Provide the [X, Y] coordinate of the cell's center where the given text is located.  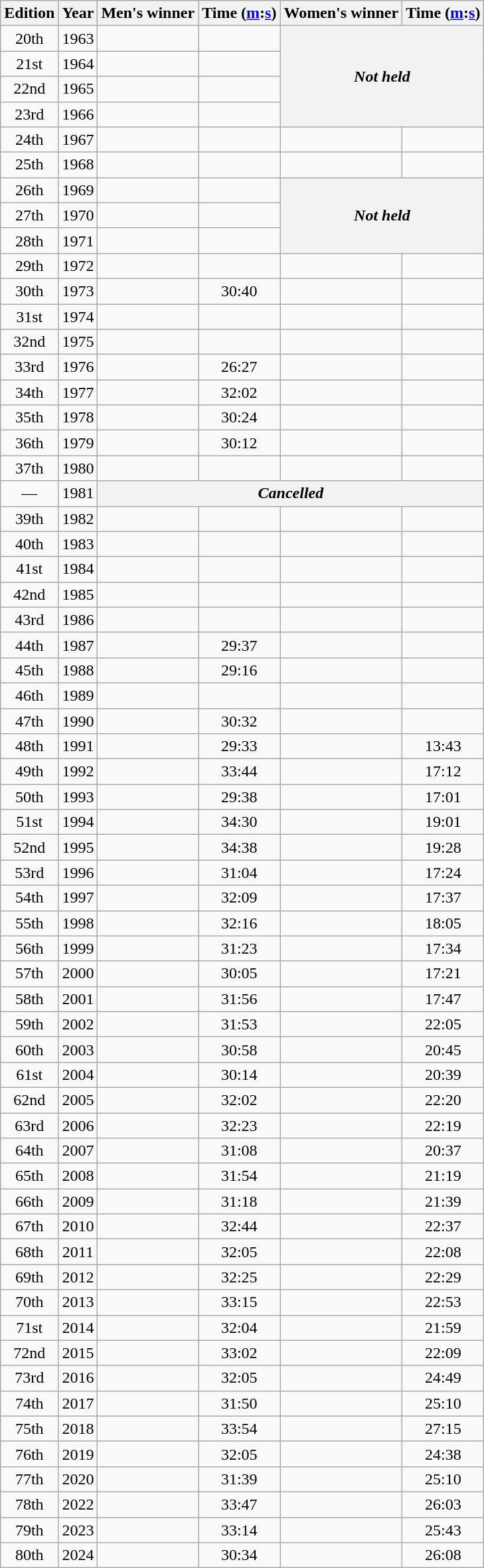
2020 [78, 1479]
Women's winner [341, 13]
41st [29, 569]
27:15 [444, 1429]
80th [29, 1555]
2015 [78, 1353]
70th [29, 1302]
21:19 [444, 1176]
32nd [29, 342]
1982 [78, 519]
30:12 [239, 443]
29:37 [239, 645]
1977 [78, 392]
Men's winner [148, 13]
1985 [78, 594]
25:43 [444, 1529]
59th [29, 1024]
17:21 [444, 974]
1993 [78, 797]
30:32 [239, 721]
31:53 [239, 1024]
48th [29, 746]
30:40 [239, 291]
31:08 [239, 1151]
13:43 [444, 746]
1995 [78, 847]
2003 [78, 1049]
33:54 [239, 1429]
29:33 [239, 746]
43rd [29, 620]
31:23 [239, 948]
1999 [78, 948]
20:37 [444, 1151]
1968 [78, 165]
34:30 [239, 822]
1987 [78, 645]
1998 [78, 923]
57th [29, 974]
1974 [78, 317]
31st [29, 317]
2017 [78, 1403]
30:05 [239, 974]
1991 [78, 746]
21st [29, 64]
2009 [78, 1201]
2011 [78, 1252]
31:56 [239, 999]
22:20 [444, 1100]
47th [29, 721]
1973 [78, 291]
1989 [78, 695]
22:53 [444, 1302]
1984 [78, 569]
32:09 [239, 898]
Edition [29, 13]
24:38 [444, 1454]
2016 [78, 1378]
74th [29, 1403]
71st [29, 1328]
31:54 [239, 1176]
31:04 [239, 873]
30th [29, 291]
2001 [78, 999]
1975 [78, 342]
2024 [78, 1555]
67th [29, 1227]
54th [29, 898]
2010 [78, 1227]
19:28 [444, 847]
1971 [78, 240]
1996 [78, 873]
50th [29, 797]
64th [29, 1151]
2018 [78, 1429]
1997 [78, 898]
29:16 [239, 670]
17:12 [444, 772]
62nd [29, 1100]
24th [29, 139]
Cancelled [291, 493]
51st [29, 822]
27th [29, 215]
33rd [29, 367]
1983 [78, 544]
22:05 [444, 1024]
33:44 [239, 772]
17:24 [444, 873]
1964 [78, 64]
37th [29, 468]
55th [29, 923]
2013 [78, 1302]
30:58 [239, 1049]
2002 [78, 1024]
1981 [78, 493]
19:01 [444, 822]
1994 [78, 822]
52nd [29, 847]
32:25 [239, 1277]
21:59 [444, 1328]
2022 [78, 1504]
2000 [78, 974]
24:49 [444, 1378]
31:39 [239, 1479]
1967 [78, 139]
34th [29, 392]
26:03 [444, 1504]
2012 [78, 1277]
17:47 [444, 999]
33:14 [239, 1529]
18:05 [444, 923]
23rd [29, 114]
2004 [78, 1075]
39th [29, 519]
77th [29, 1479]
20th [29, 39]
56th [29, 948]
75th [29, 1429]
60th [29, 1049]
29th [29, 266]
36th [29, 443]
— [29, 493]
22nd [29, 89]
28th [29, 240]
33:15 [239, 1302]
69th [29, 1277]
33:47 [239, 1504]
42nd [29, 594]
32:04 [239, 1328]
53rd [29, 873]
2005 [78, 1100]
22:09 [444, 1353]
22:08 [444, 1252]
49th [29, 772]
20:39 [444, 1075]
40th [29, 544]
61st [29, 1075]
31:50 [239, 1403]
1963 [78, 39]
45th [29, 670]
79th [29, 1529]
2023 [78, 1529]
17:37 [444, 898]
76th [29, 1454]
2008 [78, 1176]
1966 [78, 114]
1990 [78, 721]
58th [29, 999]
34:38 [239, 847]
1976 [78, 367]
29:38 [239, 797]
72nd [29, 1353]
30:14 [239, 1075]
22:19 [444, 1126]
1986 [78, 620]
65th [29, 1176]
63rd [29, 1126]
17:34 [444, 948]
1978 [78, 418]
73rd [29, 1378]
32:16 [239, 923]
32:44 [239, 1227]
26:08 [444, 1555]
17:01 [444, 797]
26th [29, 190]
30:24 [239, 418]
20:45 [444, 1049]
1972 [78, 266]
30:34 [239, 1555]
2014 [78, 1328]
68th [29, 1252]
26:27 [239, 367]
1992 [78, 772]
2006 [78, 1126]
66th [29, 1201]
2007 [78, 1151]
1965 [78, 89]
1988 [78, 670]
1969 [78, 190]
1979 [78, 443]
25th [29, 165]
31:18 [239, 1201]
22:29 [444, 1277]
1980 [78, 468]
44th [29, 645]
78th [29, 1504]
46th [29, 695]
35th [29, 418]
Year [78, 13]
1970 [78, 215]
2019 [78, 1454]
32:23 [239, 1126]
21:39 [444, 1201]
22:37 [444, 1227]
33:02 [239, 1353]
